Detect which cell encompasses the target text, then output its (X, Y) center coordinate. 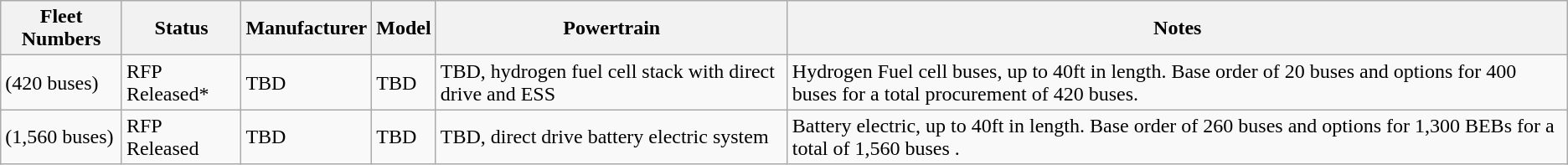
RFP Released* (181, 82)
Battery electric, up to 40ft in length. Base order of 260 buses and options for 1,300 BEBs for a total of 1,560 buses . (1178, 137)
Fleet Numbers (62, 28)
Powertrain (611, 28)
(420 buses) (62, 82)
Model (404, 28)
TBD, direct drive battery electric system (611, 137)
Hydrogen Fuel cell buses, up to 40ft in length. Base order of 20 buses and options for 400 buses for a total procurement of 420 buses. (1178, 82)
(1,560 buses) (62, 137)
Status (181, 28)
TBD, hydrogen fuel cell stack with direct drive and ESS (611, 82)
Notes (1178, 28)
Manufacturer (307, 28)
RFP Released (181, 137)
